Output the (X, Y) coordinate of the center of the cell containing the given text.  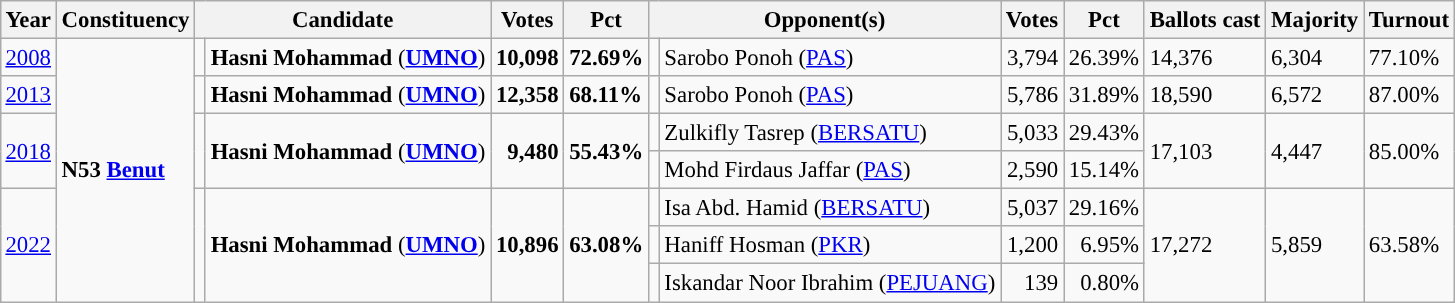
15.14% (1104, 170)
Turnout (1410, 20)
Iskandar Noor Ibrahim (PEJUANG) (830, 283)
6,304 (1315, 57)
26.39% (1104, 57)
72.69% (606, 57)
17,272 (1204, 246)
Zulkifly Tasrep (BERSATU) (830, 133)
9,480 (528, 152)
Opponent(s) (824, 20)
63.08% (606, 246)
4,447 (1315, 152)
Ballots cast (1204, 20)
5,786 (1032, 95)
87.00% (1410, 95)
6,572 (1315, 95)
3,794 (1032, 57)
10,896 (528, 246)
55.43% (606, 152)
Majority (1315, 20)
68.11% (606, 95)
0.80% (1104, 283)
Candidate (343, 20)
12,358 (528, 95)
Year (28, 20)
63.58% (1410, 246)
N53 Benut (125, 170)
2013 (28, 95)
5,859 (1315, 246)
14,376 (1204, 57)
10,098 (528, 57)
5,037 (1032, 208)
6.95% (1104, 245)
17,103 (1204, 152)
85.00% (1410, 152)
Mohd Firdaus Jaffar (PAS) (830, 170)
2018 (28, 152)
77.10% (1410, 57)
1,200 (1032, 245)
5,033 (1032, 133)
2,590 (1032, 170)
31.89% (1104, 95)
Haniff Hosman (PKR) (830, 245)
18,590 (1204, 95)
139 (1032, 283)
Isa Abd. Hamid (BERSATU) (830, 208)
2008 (28, 57)
2022 (28, 246)
Constituency (125, 20)
29.16% (1104, 208)
29.43% (1104, 133)
